Identify which cell holds the provided text, then report its [X, Y] central coordinate. 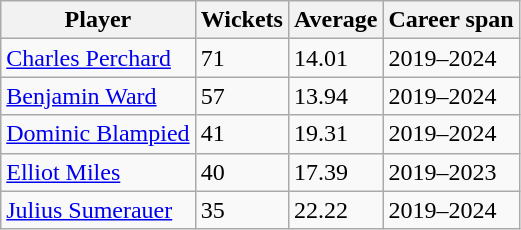
57 [242, 96]
71 [242, 58]
Elliot Miles [98, 172]
Player [98, 20]
40 [242, 172]
Average [336, 20]
13.94 [336, 96]
41 [242, 134]
Career span [451, 20]
22.22 [336, 210]
Wickets [242, 20]
2019–2023 [451, 172]
35 [242, 210]
19.31 [336, 134]
Julius Sumerauer [98, 210]
Charles Perchard [98, 58]
Dominic Blampied [98, 134]
Benjamin Ward [98, 96]
14.01 [336, 58]
17.39 [336, 172]
